Return (x, y) of the center of cell containing provided text 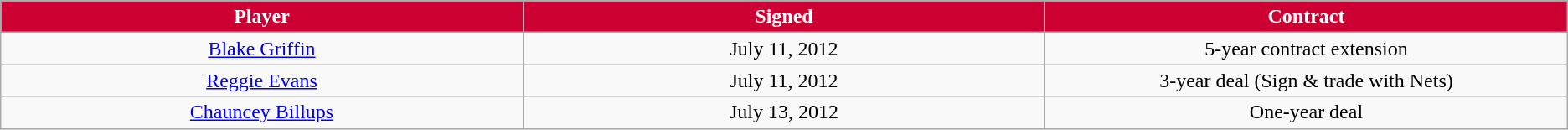
Blake Griffin (261, 49)
July 13, 2012 (784, 112)
One-year deal (1307, 112)
Player (261, 17)
Signed (784, 17)
Contract (1307, 17)
Chauncey Billups (261, 112)
3-year deal (Sign & trade with Nets) (1307, 81)
Reggie Evans (261, 81)
5-year contract extension (1307, 49)
